Scan for the cell matching the given text and deliver its [X, Y] coordinate at center. 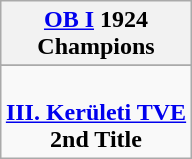
OB I 1924Champions [96, 34]
III. Kerületi TVE2nd Title [96, 112]
